For the text-containing cell, return its midpoint in [X, Y] coordinate format. 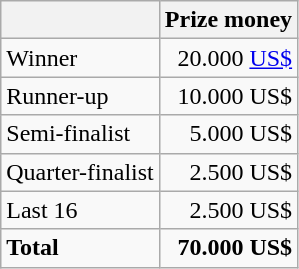
Last 16 [80, 210]
Total [80, 248]
10.000 US$ [228, 96]
Winner [80, 58]
70.000 US$ [228, 248]
Quarter-finalist [80, 172]
5.000 US$ [228, 134]
Runner-up [80, 96]
Prize money [228, 20]
20.000 US$ [228, 58]
Semi-finalist [80, 134]
